Find where the given text appears and provide that cell's center as [x, y] coordinate. 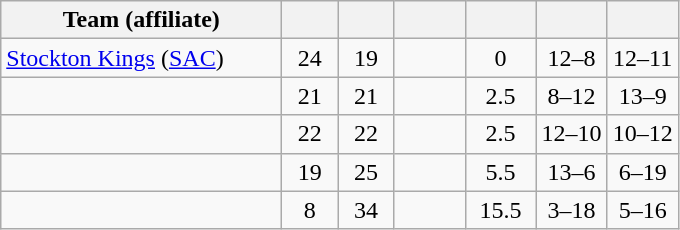
8–12 [572, 96]
5.5 [500, 172]
24 [310, 58]
Team (affiliate) [142, 20]
5–16 [642, 210]
0 [500, 58]
12–11 [642, 58]
6–19 [642, 172]
10–12 [642, 134]
Stockton Kings (SAC) [142, 58]
25 [366, 172]
15.5 [500, 210]
8 [310, 210]
13–9 [642, 96]
12–10 [572, 134]
34 [366, 210]
13–6 [572, 172]
12–8 [572, 58]
3–18 [572, 210]
